Determine the [x, y] coordinate at the center of the cell enclosing the given text.  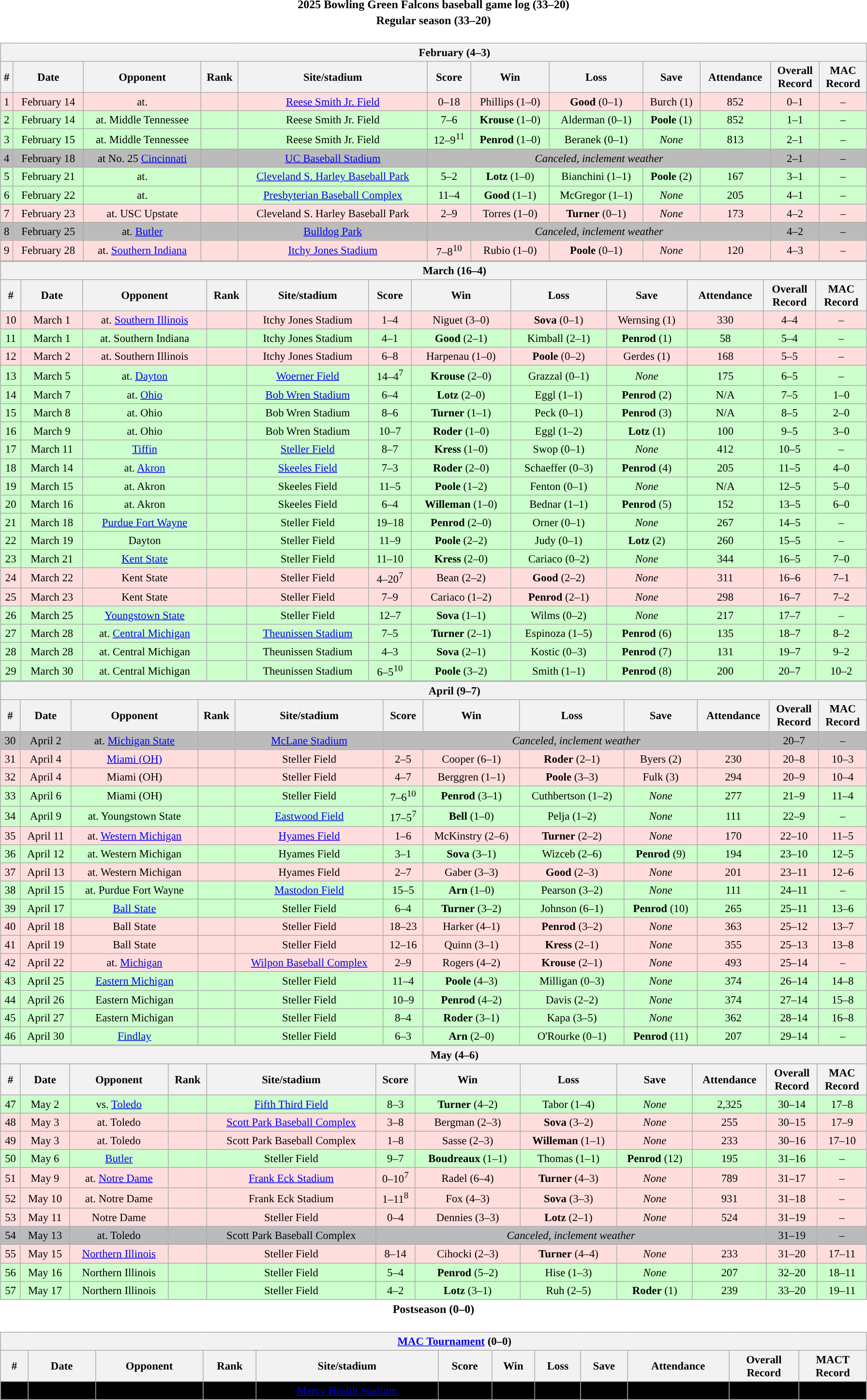
9–2 [841, 652]
813 [735, 139]
230 [733, 759]
Penrod (2–1) [558, 597]
Espinoza (1–5) [558, 634]
Poole (4–3) [471, 981]
May 21 [62, 1390]
March 25 [52, 615]
22–9 [794, 816]
31–16 [792, 1159]
Beranek (0–1) [596, 139]
Quinn (3–1) [471, 945]
Tiffin [145, 449]
April 9 [45, 816]
22–10 [794, 836]
1–0 [841, 395]
Sasse (2–3) [467, 1140]
February 28 [48, 251]
May 15 [45, 1254]
13–7 [843, 927]
48 [11, 1122]
at No. 25 Cincinnati [142, 159]
April 30 [45, 1036]
789 [730, 1178]
Penrod (1–0) [510, 139]
Lotz (2) [646, 540]
Tabor (1–4) [569, 1104]
18–23 [403, 927]
2–5 [403, 759]
0–107 [395, 1178]
February 25 [48, 231]
311 [725, 578]
25–13 [794, 945]
March (16–4) [433, 270]
Lotz (2–1) [569, 1218]
17–8 [842, 1104]
Bean (2–2) [462, 578]
Phillips (1–0) [510, 102]
16–5 [790, 559]
7–610 [403, 796]
18–11 [842, 1272]
25–12 [794, 927]
McGregor (1–1) [596, 195]
33 [11, 796]
31–17 [792, 1178]
at. Dayton [145, 375]
Penrod (9) [661, 854]
March 23 [52, 597]
McLane Stadium [309, 740]
Turner (0–1) [596, 213]
167 [735, 177]
at. Michigan [135, 963]
Sova (3–3) [569, 1198]
at. Purdue Fort Wayne [135, 890]
March 7 [52, 395]
35 [11, 836]
2–0 [841, 413]
Cihocki (2–3) [467, 1254]
9–7 [395, 1159]
3–8 [395, 1122]
8–3 [395, 1104]
201 [733, 872]
27–14 [794, 1000]
Penrod (2) [646, 395]
Niguet (3–0) [462, 320]
7–810 [449, 251]
4–207 [390, 578]
17 [11, 449]
UC Baseball Stadium [333, 159]
49 [11, 1140]
Fulk (3) [661, 777]
Krouse (2–0) [462, 375]
11–9 [390, 540]
38 [11, 890]
294 [733, 777]
20–9 [794, 777]
195 [730, 1159]
239 [730, 1290]
6 [7, 195]
41 [11, 945]
10–3 [843, 759]
Mastodon Field [309, 890]
Harker (4–1) [471, 927]
330 [725, 320]
17–11 [842, 1254]
Lotz (3–1) [467, 1290]
17–57 [403, 816]
0–4 [395, 1218]
4–0 [841, 468]
8–14 [395, 1254]
1–6 [403, 836]
30–16 [792, 1140]
14–8 [843, 981]
Arn (2–0) [471, 1036]
MACTRecord [833, 1366]
362 [733, 1017]
24 [11, 578]
8–2 [841, 634]
Byers (2) [661, 759]
Good (2–3) [572, 872]
Turner (2–1) [462, 634]
Turner (4–2) [467, 1104]
32–20 [792, 1272]
260 [725, 540]
194 [733, 854]
March 30 [52, 671]
16–7 [790, 597]
Fox (4–3) [467, 1198]
9–5 [790, 431]
Good (2–1) [462, 338]
Sova (3–2) [569, 1122]
23–10 [794, 854]
200 [725, 671]
Fifth Third Field [291, 1104]
5–0 [841, 486]
April (9–7) [433, 691]
40 [11, 927]
Poole (1–2) [462, 486]
31 [11, 759]
April 6 [45, 796]
277 [733, 796]
28 [11, 652]
175 [725, 375]
Willeman (1–0) [462, 504]
Poole (0–2) [558, 356]
Poole (2–2) [462, 540]
Swop (0–1) [558, 449]
April 13 [45, 872]
11 [11, 338]
Turner (3–2) [471, 909]
14 [11, 395]
Boudreaux (1–1) [467, 1159]
931 [730, 1198]
May 11 [45, 1218]
March 9 [52, 431]
Mercy Health Stadium [347, 1390]
March 15 [52, 486]
Findlay [135, 1036]
8 [7, 231]
Lotz (1–0) [510, 177]
Sova (1–1) [462, 615]
34 [11, 816]
March 19 [52, 540]
Bednar (1–1) [558, 504]
135 [725, 634]
25–11 [794, 909]
Eggl (1–1) [558, 395]
22 [11, 540]
52 [11, 1198]
Poole (0–1) [596, 251]
152 [725, 504]
March 5 [52, 375]
Bell (1–0) [471, 816]
29 [11, 671]
1 [7, 102]
Grazzal (0–1) [558, 375]
10–5 [790, 449]
Kostic (0–3) [558, 652]
24–11 [794, 890]
4–7 [403, 777]
19–11 [842, 1290]
6–5 [790, 375]
April 19 [45, 945]
Smith (1–1) [558, 671]
Presbyterian Baseball Complex [333, 195]
Kress (1–0) [462, 449]
Judy (0–1) [558, 540]
27 [11, 634]
April 25 [45, 981]
12–16 [403, 945]
57 [11, 1290]
Arn (1–0) [471, 890]
Poole (3–3) [572, 777]
Pearson (3–2) [572, 890]
18–7 [790, 634]
23–11 [794, 872]
Milligan (0–3) [572, 981]
23 [11, 559]
2 [7, 120]
17–10 [842, 1140]
Pelja (1–2) [572, 816]
Penrod (6) [646, 634]
Turner (2–2) [572, 836]
3 [7, 139]
Cariaco (1–2) [462, 597]
168 [725, 356]
30–15 [792, 1122]
Penrod (3–2) [572, 927]
17–7 [790, 615]
7–9 [390, 597]
25 [11, 597]
53 [11, 1218]
28–14 [794, 1017]
Sova (0–1) [558, 320]
No. 5 Toledo [149, 1390]
Gaber (3–3) [471, 872]
21 [11, 522]
37 [11, 872]
7–3 [390, 468]
26–14 [794, 981]
Orner (0–1) [558, 522]
14–47 [390, 375]
Willeman (1–1) [569, 1140]
Hise (1–3) [569, 1272]
April 18 [45, 927]
March 2 [52, 356]
14–5 [790, 522]
Youngstown State [145, 615]
39 [11, 909]
February 22 [48, 195]
Wilpon Baseball Complex [309, 963]
Turner (4–3) [569, 1178]
13–6 [843, 909]
131 [725, 652]
344 [725, 559]
Wernsing (1) [646, 320]
26 [11, 615]
Penrod (12) [655, 1159]
8–6 [390, 413]
at. Youngstown State [135, 816]
255 [730, 1122]
11–10 [390, 559]
217 [725, 615]
31–18 [792, 1198]
4–4 [790, 320]
10–9 [403, 1000]
Thomas (1–1) [569, 1159]
355 [733, 945]
5–2 [449, 177]
20 [11, 504]
30–14 [792, 1104]
8–7 [390, 449]
April 15 [45, 890]
36 [11, 854]
33–20 [792, 1290]
Burch (1) [671, 102]
7–1 [841, 578]
8–5 [790, 413]
Poole (3–2) [462, 671]
7–6 [449, 120]
February 21 [48, 177]
32 [11, 777]
19–18 [390, 522]
April 26 [45, 1000]
120 [735, 251]
13 [11, 375]
Penrod (4) [646, 468]
Lotz (1) [646, 431]
May 16 [45, 1272]
7 [7, 213]
12 [11, 356]
Berggren (1–1) [471, 777]
Bulldog Park [333, 231]
43 [11, 981]
Sova (3–1) [471, 854]
16–8 [843, 1017]
2,325 [730, 1104]
Penrod (3) [646, 413]
Cuthbertson (1–2) [572, 796]
March 22 [52, 578]
Kress (2–1) [572, 945]
Peck (0–1) [558, 413]
524 [730, 1218]
Schaeffer (0–3) [558, 468]
12–911 [449, 139]
173 [735, 213]
April 22 [45, 963]
Penrod (4–2) [471, 1000]
Penrod (11) [661, 1036]
Radel (6–4) [467, 1178]
1–1 [795, 120]
12–7 [390, 615]
18 [11, 468]
Krouse (1–0) [510, 120]
Harpenau (1–0) [462, 356]
6–510 [390, 671]
Alderman (0–1) [596, 120]
Poole (2) [671, 177]
March 16 [52, 504]
May 9 [45, 1178]
1–4 [390, 320]
Roder (1) [655, 1290]
44 [11, 1000]
10–7 [390, 431]
46 [11, 1036]
265 [733, 909]
Ruh (2–5) [569, 1290]
May 6 [45, 1159]
30 [11, 740]
16 [11, 431]
Turner (1–1) [462, 413]
April 2 [45, 740]
March 11 [52, 449]
Roder (1–0) [462, 431]
31–20 [792, 1254]
May 13 [45, 1236]
17–9 [842, 1122]
March 8 [52, 413]
13–5 [790, 504]
MAC Tournament (0–0) [433, 1341]
May 17 [45, 1290]
Butler [119, 1159]
Kapa (3–5) [572, 1017]
Turner (4–4) [569, 1254]
Roder (2–1) [572, 759]
20–8 [794, 759]
Penrod (7) [646, 652]
0–1 [795, 102]
Poole (1) [671, 120]
Bianchini (1–1) [596, 177]
Wilms (0–2) [558, 615]
16–6 [790, 578]
2–7 [403, 872]
Cariaco (0–2) [558, 559]
at. Michigan State [135, 740]
McKinstry (2–6) [471, 836]
Roder (3–1) [471, 1017]
Cooper (6–1) [471, 759]
Rogers (4–2) [471, 963]
Roder (2–0) [462, 468]
February (4–3) [433, 52]
298 [725, 597]
at. USC Upstate [142, 213]
Bergman (2–3) [467, 1122]
Davis (2–2) [572, 1000]
February 23 [48, 213]
21–9 [794, 796]
13–8 [843, 945]
6–3 [403, 1036]
vs. Toledo [119, 1104]
3–0 [841, 431]
Dennies (3–3) [467, 1218]
12–6 [843, 872]
5–5 [790, 356]
March 21 [52, 559]
Kimball (2–1) [558, 338]
May 2 [45, 1104]
March 18 [52, 522]
25–14 [794, 963]
7–0 [841, 559]
412 [725, 449]
6–0 [841, 504]
19 [11, 486]
February 15 [48, 139]
Dayton [145, 540]
1–118 [395, 1198]
April 27 [45, 1017]
February 18 [48, 159]
Good (2–2) [558, 578]
at. Butler [142, 231]
47 [11, 1104]
19–7 [790, 652]
O'Rourke (0–1) [572, 1036]
10–4 [843, 777]
5 [7, 177]
Penrod (3–1) [471, 796]
45 [11, 1017]
100 [725, 431]
Penrod (10) [661, 909]
Sova (2–1) [462, 652]
55 [11, 1254]
March 14 [52, 468]
April 12 [45, 854]
Rubio (1–0) [510, 251]
8–4 [403, 1017]
Lotz (2–0) [462, 395]
42 [11, 963]
267 [725, 522]
May 10 [45, 1198]
56 [11, 1272]
May (4–6) [433, 1055]
29–14 [794, 1036]
April 11 [45, 836]
Eggl (1–2) [558, 431]
50 [11, 1159]
170 [733, 836]
Woerner Field [308, 375]
Krouse (2–1) [572, 963]
1–8 [395, 1140]
Kress (2–0) [462, 559]
Eastwood Field [309, 816]
April 17 [45, 909]
363 [733, 927]
Torres (1–0) [510, 213]
51 [11, 1178]
15 [11, 413]
Penrod (1) [646, 338]
Penrod (8) [646, 671]
9 [7, 251]
Penrod (2–0) [462, 522]
54 [11, 1236]
15–8 [843, 1000]
Good (1–1) [510, 195]
0–18 [449, 102]
Penrod (5–2) [467, 1272]
Notre Dame [119, 1218]
Purdue Fort Wayne [145, 522]
Penrod (5) [646, 504]
Johnson (6–1) [572, 909]
10–2 [841, 671]
Wizceb (2–6) [572, 854]
7–2 [841, 597]
6–8 [390, 356]
493 [733, 963]
10 [11, 320]
Fenton (0–1) [558, 486]
Gerdes (1) [646, 356]
Good (0–1) [596, 102]
